For the text-containing cell, return its midpoint in [x, y] coordinate format. 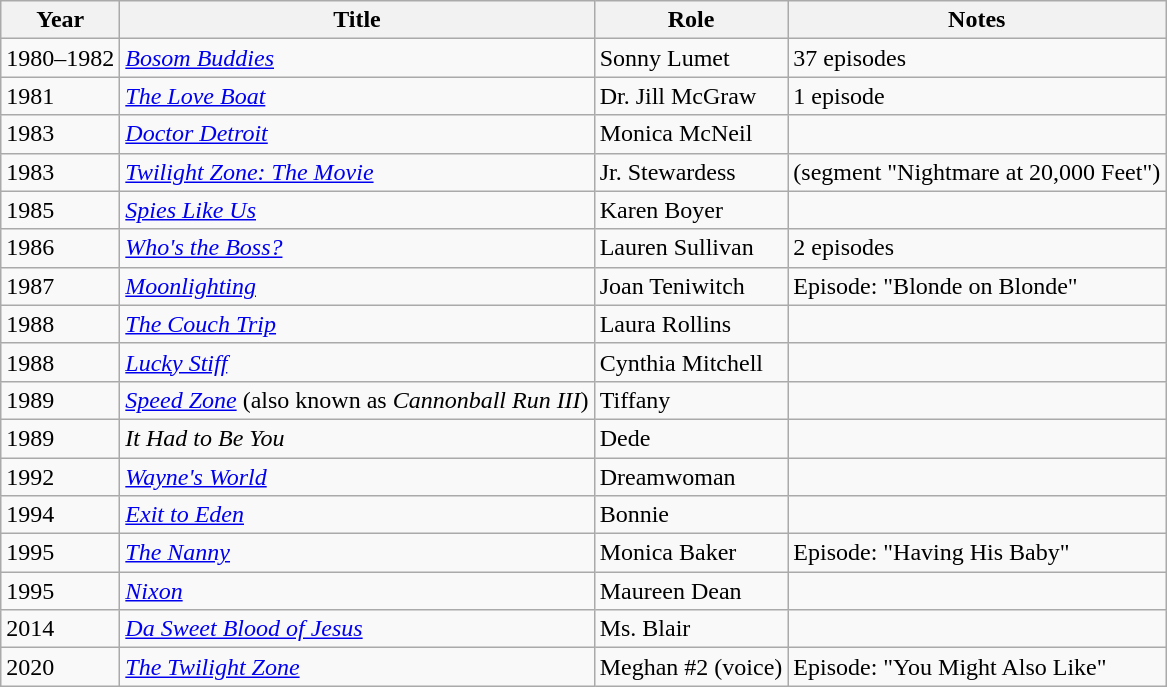
The Couch Trip [357, 324]
Bonnie [691, 515]
Bosom Buddies [357, 58]
37 episodes [977, 58]
Year [60, 20]
It Had to Be You [357, 438]
1986 [60, 248]
1985 [60, 210]
Da Sweet Blood of Jesus [357, 629]
Lucky Stiff [357, 362]
Episode: "You Might Also Like" [977, 667]
Cynthia Mitchell [691, 362]
Monica McNeil [691, 134]
Role [691, 20]
1994 [60, 515]
Dr. Jill McGraw [691, 96]
Sonny Lumet [691, 58]
Moonlighting [357, 286]
1 episode [977, 96]
1987 [60, 286]
1981 [60, 96]
The Twilight Zone [357, 667]
Laura Rollins [691, 324]
The Nanny [357, 553]
Meghan #2 (voice) [691, 667]
2014 [60, 629]
Tiffany [691, 400]
Twilight Zone: The Movie [357, 172]
2020 [60, 667]
The Love Boat [357, 96]
Speed Zone (also known as Cannonball Run III) [357, 400]
Dreamwoman [691, 477]
Notes [977, 20]
1980–1982 [60, 58]
Exit to Eden [357, 515]
Episode: "Blonde on Blonde" [977, 286]
Monica Baker [691, 553]
Karen Boyer [691, 210]
Joan Teniwitch [691, 286]
Wayne's World [357, 477]
Doctor Detroit [357, 134]
2 episodes [977, 248]
Lauren Sullivan [691, 248]
Episode: "Having His Baby" [977, 553]
Title [357, 20]
Dede [691, 438]
1992 [60, 477]
(segment "Nightmare at 20,000 Feet") [977, 172]
Maureen Dean [691, 591]
Nixon [357, 591]
Spies Like Us [357, 210]
Ms. Blair [691, 629]
Jr. Stewardess [691, 172]
Who's the Boss? [357, 248]
